Search for the cell housing the specified text and yield its [X, Y] center coordinate. 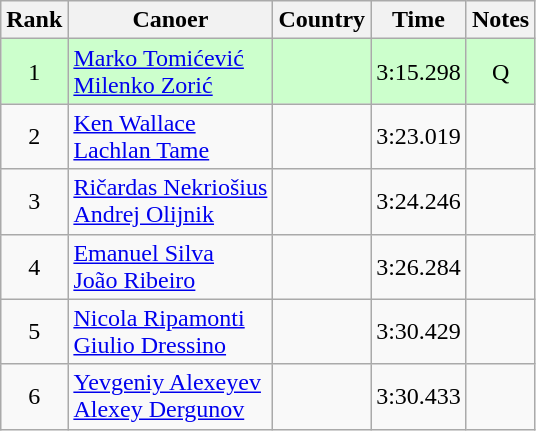
5 [34, 332]
Ken WallaceLachlan Tame [170, 136]
Rank [34, 20]
Notes [500, 20]
Canoer [170, 20]
3:30.429 [419, 332]
3 [34, 202]
4 [34, 266]
Q [500, 72]
3:15.298 [419, 72]
1 [34, 72]
3:30.433 [419, 396]
2 [34, 136]
Country [322, 20]
3:26.284 [419, 266]
Marko TomićevićMilenko Zorić [170, 72]
3:24.246 [419, 202]
6 [34, 396]
Nicola RipamontiGiulio Dressino [170, 332]
3:23.019 [419, 136]
Ričardas NekriošiusAndrej Olijnik [170, 202]
Time [419, 20]
Yevgeniy AlexeyevAlexey Dergunov [170, 396]
Emanuel SilvaJoão Ribeiro [170, 266]
